Pinpoint the cell where the given text exists, returning its (X, Y) midpoint coordinate. 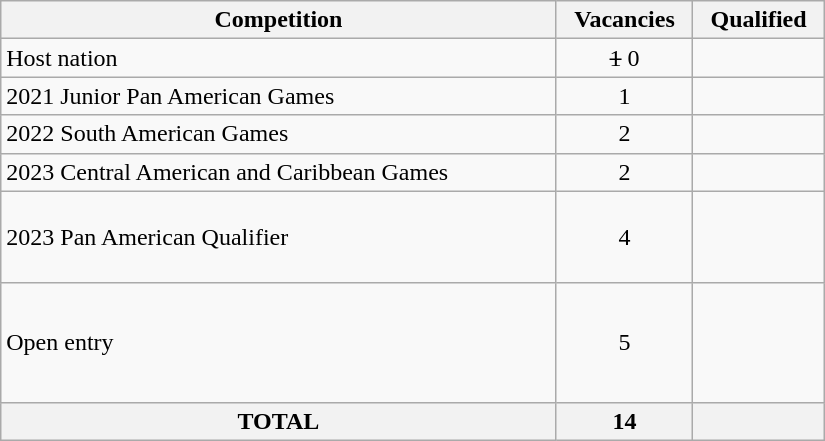
Competition (278, 20)
2021 Junior Pan American Games (278, 96)
TOTAL (278, 421)
Qualified (758, 20)
14 (624, 421)
2023 Pan American Qualifier (278, 237)
2023 Central American and Caribbean Games (278, 172)
1 (624, 96)
Open entry (278, 342)
Host nation (278, 58)
2022 South American Games (278, 134)
1 0 (624, 58)
4 (624, 237)
5 (624, 342)
Vacancies (624, 20)
